Return the [X, Y] coordinate for the center point of the cell that contains the specified text.  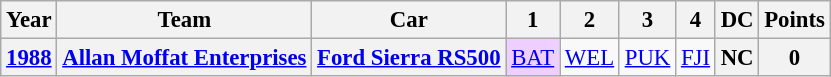
FJI [696, 58]
1988 [29, 58]
Car [409, 20]
Team [184, 20]
PUK [647, 58]
Points [794, 20]
NC [737, 58]
2 [590, 20]
BAT [533, 58]
DC [737, 20]
Allan Moffat Enterprises [184, 58]
1 [533, 20]
0 [794, 58]
4 [696, 20]
Ford Sierra RS500 [409, 58]
3 [647, 20]
WEL [590, 58]
Year [29, 20]
